Pinpoint the cell where the given text exists, returning its (X, Y) midpoint coordinate. 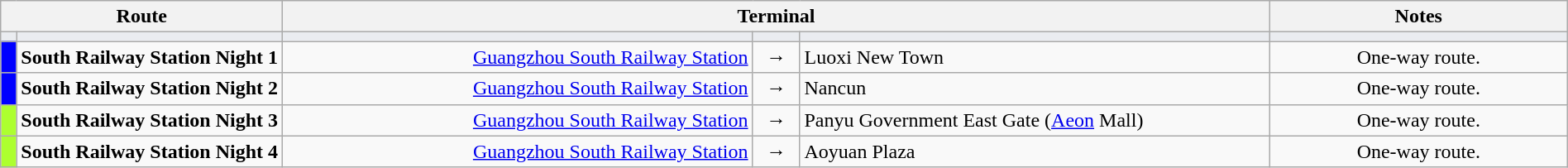
Panyu Government East Gate (Aeon Mall) (1035, 120)
South Railway Station Night 3 (150, 120)
Notes (1418, 17)
South Railway Station Night 2 (150, 89)
South Railway Station Night 1 (150, 57)
Nancun (1035, 89)
Terminal (777, 17)
Luoxi New Town (1035, 57)
Aoyuan Plaza (1035, 151)
Route (142, 17)
South Railway Station Night 4 (150, 151)
